Find where the given text appears and provide that cell's center as [X, Y] coordinate. 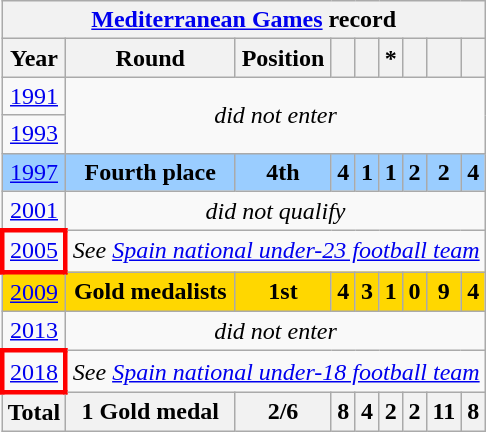
11 [444, 412]
3 [367, 292]
2009 [34, 292]
Position [284, 58]
2018 [34, 372]
4th [284, 172]
1 Gold medal [150, 412]
0 [415, 292]
See Spain national under-23 football team [276, 252]
2/6 [284, 412]
Round [150, 58]
Year [34, 58]
1997 [34, 172]
* [391, 58]
Gold medalists [150, 292]
did not qualify [276, 211]
2005 [34, 252]
9 [444, 292]
Mediterranean Games record [244, 20]
1st [284, 292]
Fourth place [150, 172]
1991 [34, 96]
1993 [34, 134]
Total [34, 412]
2001 [34, 211]
See Spain national under-18 football team [276, 372]
2013 [34, 331]
